Find where the given text appears and provide that cell's center as (X, Y) coordinate. 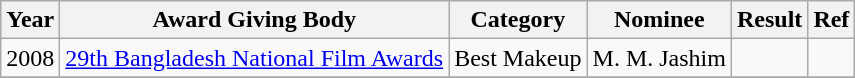
29th Bangladesh National Film Awards (254, 58)
Nominee (659, 20)
Ref (832, 20)
Result (769, 20)
2008 (30, 58)
Category (518, 20)
M. M. Jashim (659, 58)
Best Makeup (518, 58)
Year (30, 20)
Award Giving Body (254, 20)
